Identify which cell holds the provided text, then report its (X, Y) central coordinate. 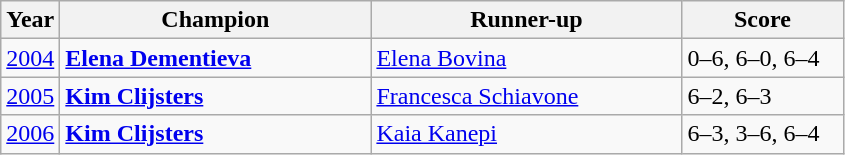
Francesca Schiavone (526, 96)
6–3, 3–6, 6–4 (762, 134)
Elena Bovina (526, 58)
0–6, 6–0, 6–4 (762, 58)
2004 (30, 58)
Score (762, 20)
Kaia Kanepi (526, 134)
Elena Dementieva (216, 58)
2006 (30, 134)
Champion (216, 20)
6–2, 6–3 (762, 96)
Runner-up (526, 20)
2005 (30, 96)
Year (30, 20)
